Find where the given text appears and provide that cell's center as [X, Y] coordinate. 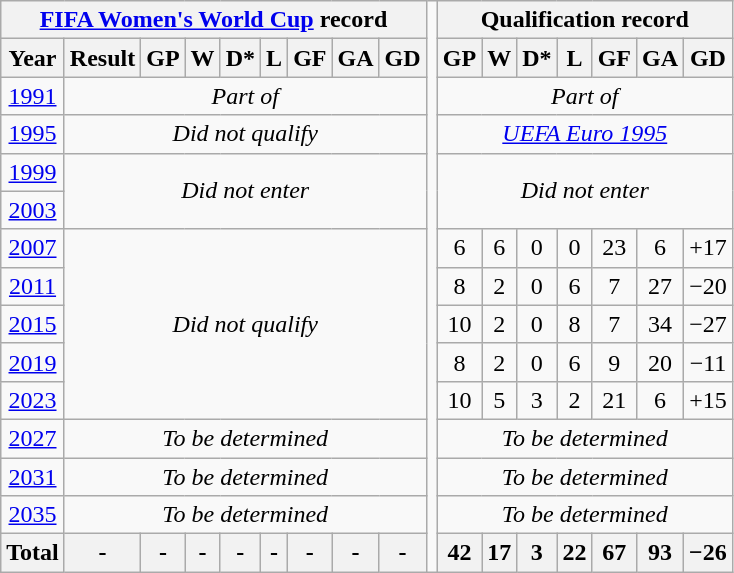
20 [660, 362]
2031 [33, 477]
Result [102, 58]
2007 [33, 248]
2035 [33, 515]
17 [500, 553]
23 [614, 248]
1995 [33, 134]
2003 [33, 210]
93 [660, 553]
−26 [708, 553]
−20 [708, 286]
27 [660, 286]
2023 [33, 400]
−11 [708, 362]
2011 [33, 286]
Total [33, 553]
42 [459, 553]
+17 [708, 248]
FIFA Women's World Cup record [214, 20]
5 [500, 400]
+15 [708, 400]
21 [614, 400]
2015 [33, 324]
67 [614, 553]
2019 [33, 362]
22 [574, 553]
1991 [33, 96]
Qualification record [584, 20]
9 [614, 362]
UEFA Euro 1995 [584, 134]
−27 [708, 324]
1999 [33, 172]
2027 [33, 438]
Year [33, 58]
34 [660, 324]
